Determine the [X, Y] coordinate at the center of the cell enclosing the given text.  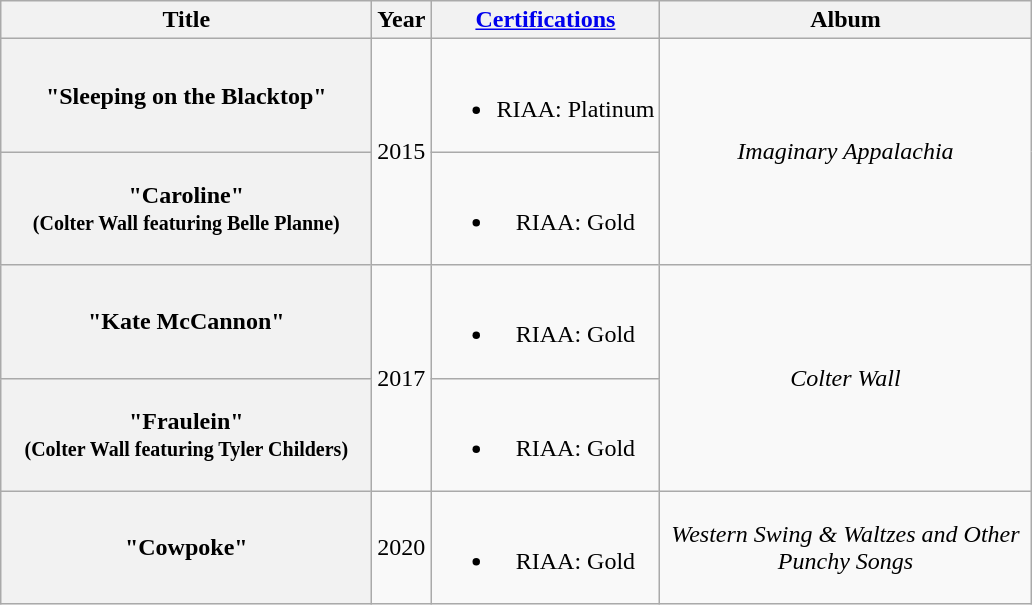
RIAA: Platinum [546, 96]
2015 [402, 152]
Year [402, 20]
Imaginary Appalachia [846, 152]
"Sleeping on the Blacktop" [186, 96]
Western Swing & Waltzes and Other Punchy Songs [846, 548]
2017 [402, 378]
2020 [402, 548]
Colter Wall [846, 378]
"Kate McCannon" [186, 322]
Title [186, 20]
Album [846, 20]
"Fraulein"(Colter Wall featuring Tyler Childers) [186, 434]
Certifications [546, 20]
"Cowpoke" [186, 548]
"Caroline"(Colter Wall featuring Belle Planne) [186, 208]
